From the cell containing the given text, extract its center point as [x, y] coordinate. 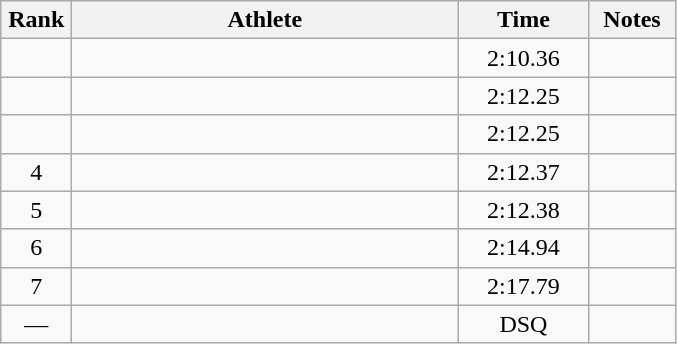
4 [36, 172]
Athlete [265, 20]
DSQ [524, 324]
7 [36, 286]
2:14.94 [524, 248]
2:10.36 [524, 58]
Rank [36, 20]
2:12.37 [524, 172]
5 [36, 210]
Notes [632, 20]
2:12.38 [524, 210]
6 [36, 248]
Time [524, 20]
— [36, 324]
2:17.79 [524, 286]
